Search for the cell housing the specified text and yield its (X, Y) center coordinate. 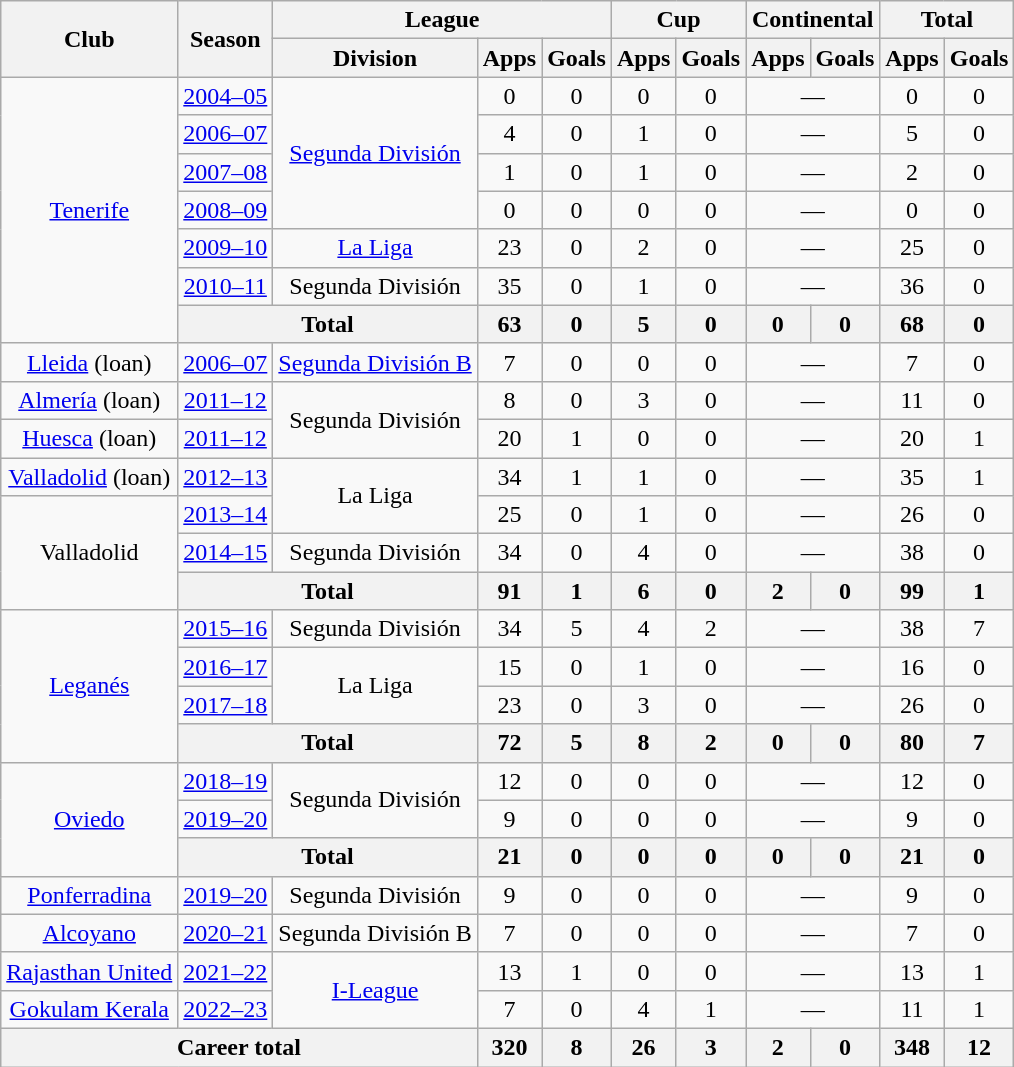
Rajasthan United (90, 971)
Leganés (90, 686)
320 (509, 1047)
2010–11 (226, 286)
Valladolid (90, 553)
Continental (813, 20)
Almería (loan) (90, 400)
Valladolid (loan) (90, 477)
99 (912, 591)
Alcoyano (90, 933)
68 (912, 324)
Huesca (loan) (90, 438)
Ponferradina (90, 895)
63 (509, 324)
2008–09 (226, 210)
2015–16 (226, 629)
2012–13 (226, 477)
Club (90, 39)
2017–18 (226, 705)
Lleida (loan) (90, 362)
Cup (678, 20)
2016–17 (226, 667)
80 (912, 743)
91 (509, 591)
Tenerife (90, 210)
Division (375, 58)
15 (509, 667)
2018–19 (226, 781)
2013–14 (226, 515)
2009–10 (226, 248)
72 (509, 743)
Oviedo (90, 819)
36 (912, 286)
Season (226, 39)
Gokulam Kerala (90, 1009)
I-League (375, 990)
2022–23 (226, 1009)
348 (912, 1047)
2004–05 (226, 96)
6 (643, 591)
Career total (239, 1047)
League (442, 20)
2020–21 (226, 933)
2007–08 (226, 172)
16 (912, 667)
2014–15 (226, 553)
2021–22 (226, 971)
